Pinpoint the cell where the given text exists, returning its (x, y) midpoint coordinate. 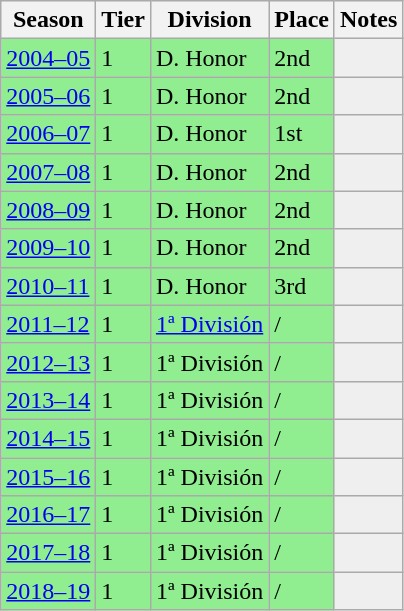
3rd (302, 286)
2011–12 (48, 324)
2007–08 (48, 172)
2016–17 (48, 515)
Tier (124, 20)
2014–15 (48, 438)
2017–18 (48, 553)
2006–07 (48, 134)
2009–10 (48, 248)
Season (48, 20)
1st (302, 134)
2005–06 (48, 96)
Place (302, 20)
2013–14 (48, 400)
2018–19 (48, 591)
2008–09 (48, 210)
Notes (368, 20)
2015–16 (48, 477)
2010–11 (48, 286)
Division (209, 20)
2004–05 (48, 58)
2012–13 (48, 362)
